Locate the cell with the specified text and output its [X, Y] center coordinate. 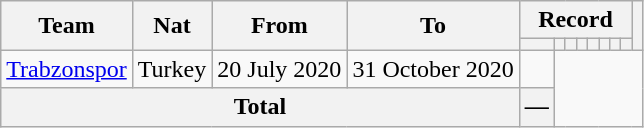
Turkey [172, 69]
To [433, 26]
Trabzonspor [67, 69]
— [536, 107]
Nat [172, 26]
31 October 2020 [433, 69]
Team [67, 26]
From [280, 26]
Total [260, 107]
Record [575, 20]
20 July 2020 [280, 69]
